Determine the (X, Y) coordinate at the center of the cell enclosing the given text.  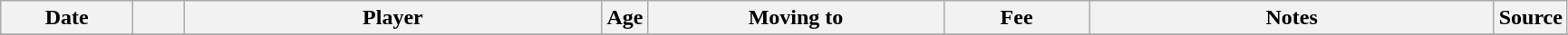
Player (393, 18)
Age (625, 18)
Fee (1017, 18)
Source (1530, 18)
Notes (1292, 18)
Date (67, 18)
Moving to (796, 18)
